Find where the given text appears and provide that cell's center as (x, y) coordinate. 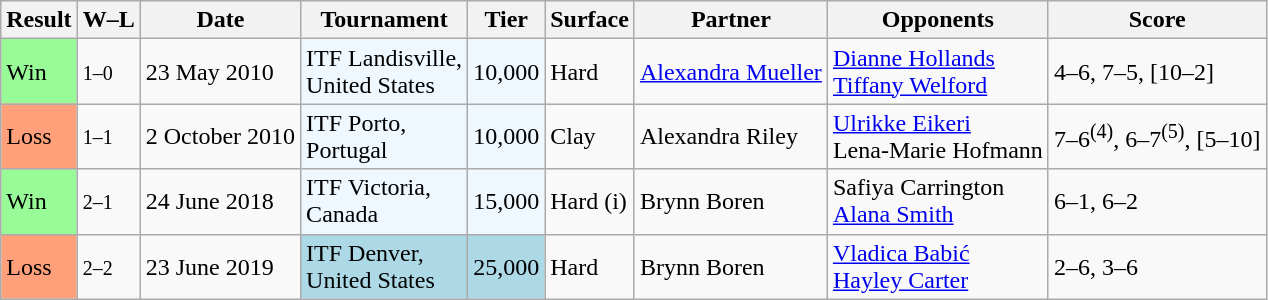
Tier (506, 20)
24 June 2018 (220, 202)
2 October 2010 (220, 136)
Tournament (384, 20)
ITF Landisville, United States (384, 72)
Alexandra Riley (730, 136)
Clay (590, 136)
ITF Denver, United States (384, 266)
2–6, 3–6 (1157, 266)
W–L (108, 20)
Vladica Babić Hayley Carter (938, 266)
Alexandra Mueller (730, 72)
Partner (730, 20)
Score (1157, 20)
Opponents (938, 20)
4–6, 7–5, [10–2] (1157, 72)
2–1 (108, 202)
Safiya Carrington Alana Smith (938, 202)
Dianne Hollands Tiffany Welford (938, 72)
Result (39, 20)
25,000 (506, 266)
23 June 2019 (220, 266)
1–0 (108, 72)
23 May 2010 (220, 72)
ITF Victoria, Canada (384, 202)
6–1, 6–2 (1157, 202)
15,000 (506, 202)
1–1 (108, 136)
2–2 (108, 266)
7–6(4), 6–7(5), [5–10] (1157, 136)
Hard (i) (590, 202)
ITF Porto, Portugal (384, 136)
Surface (590, 20)
Date (220, 20)
Ulrikke Eikeri Lena-Marie Hofmann (938, 136)
